Detect which cell encompasses the target text, then output its [X, Y] center coordinate. 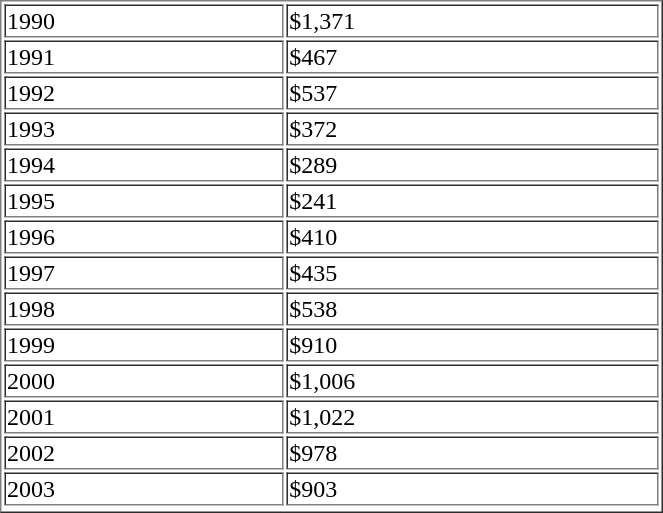
1991 [144, 56]
$372 [472, 128]
2003 [144, 488]
$435 [472, 272]
$903 [472, 488]
2001 [144, 416]
$978 [472, 452]
1993 [144, 128]
$410 [472, 236]
$537 [472, 92]
$467 [472, 56]
1999 [144, 344]
1997 [144, 272]
1995 [144, 200]
1996 [144, 236]
1998 [144, 308]
$1,371 [472, 20]
1990 [144, 20]
$1,022 [472, 416]
$910 [472, 344]
$241 [472, 200]
1994 [144, 164]
$538 [472, 308]
1992 [144, 92]
$289 [472, 164]
$1,006 [472, 380]
2000 [144, 380]
2002 [144, 452]
